Capture the cell that displays the provided text and extract its (X, Y) central coordinate. 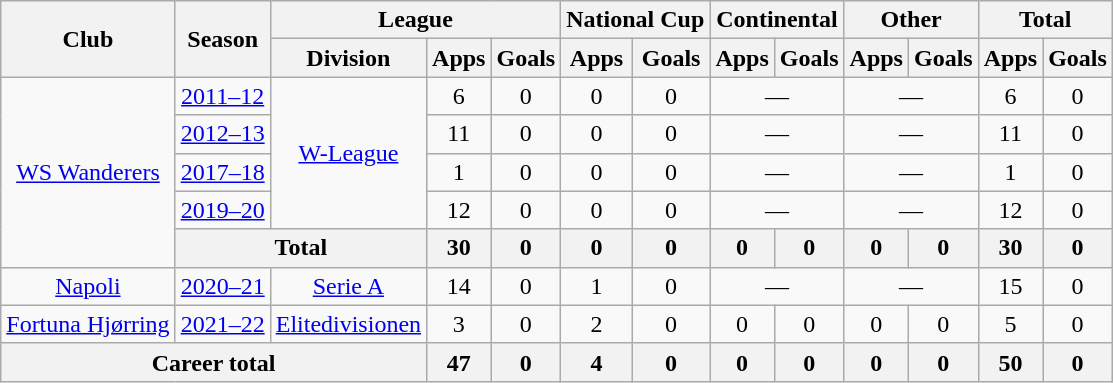
Elitedivisionen (348, 324)
2019–20 (222, 210)
Career total (214, 362)
Season (222, 39)
National Cup (636, 20)
2012–13 (222, 134)
League (416, 20)
Other (911, 20)
Division (348, 58)
2017–18 (222, 172)
5 (1010, 324)
2011–12 (222, 96)
50 (1010, 362)
2021–22 (222, 324)
4 (597, 362)
Serie A (348, 286)
3 (459, 324)
47 (459, 362)
Continental (777, 20)
14 (459, 286)
2 (597, 324)
Fortuna Hjørring (88, 324)
Napoli (88, 286)
W-League (348, 153)
Club (88, 39)
15 (1010, 286)
WS Wanderers (88, 172)
2020–21 (222, 286)
